Detect which cell encompasses the target text, then output its [X, Y] center coordinate. 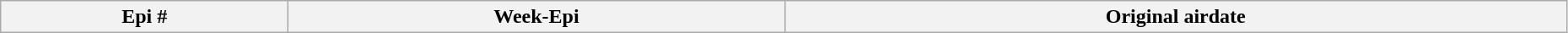
Week-Epi [536, 17]
Original airdate [1176, 17]
Epi # [145, 17]
